Provide the [X, Y] coordinate of the cell's center where the given text is located.  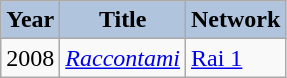
2008 [30, 58]
Raccontami [123, 58]
Title [123, 20]
Rai 1 [236, 58]
Network [236, 20]
Year [30, 20]
